Determine the (X, Y) coordinate at the center of the cell enclosing the given text.  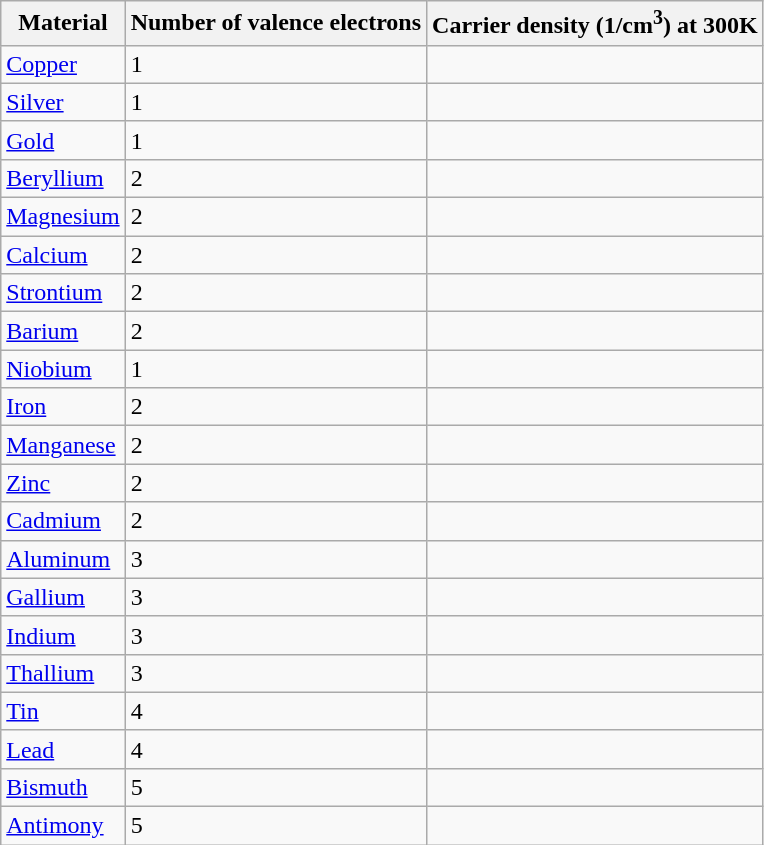
Lead (63, 749)
Bismuth (63, 787)
Carrier density (1/cm3) at 300K (596, 24)
Manganese (63, 445)
Number of valence electrons (276, 24)
Beryllium (63, 178)
Barium (63, 331)
Indium (63, 635)
Aluminum (63, 559)
Silver (63, 102)
Magnesium (63, 217)
Thallium (63, 673)
Antimony (63, 826)
Material (63, 24)
Tin (63, 711)
Strontium (63, 293)
Gold (63, 140)
Niobium (63, 369)
Zinc (63, 483)
Copper (63, 64)
Gallium (63, 597)
Iron (63, 407)
Calcium (63, 255)
Cadmium (63, 521)
